Detect which cell encompasses the target text, then output its (x, y) center coordinate. 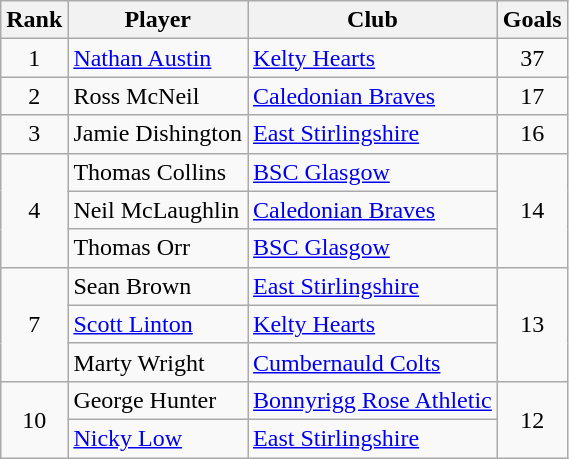
Neil McLaughlin (158, 210)
16 (532, 134)
2 (34, 96)
Bonnyrigg Rose Athletic (373, 400)
4 (34, 210)
Ross McNeil (158, 96)
13 (532, 324)
Goals (532, 20)
Thomas Orr (158, 248)
Scott Linton (158, 324)
Cumbernauld Colts (373, 362)
Nicky Low (158, 438)
12 (532, 419)
1 (34, 58)
Jamie Dishington (158, 134)
14 (532, 210)
3 (34, 134)
7 (34, 324)
Sean Brown (158, 286)
Rank (34, 20)
37 (532, 58)
George Hunter (158, 400)
Nathan Austin (158, 58)
Marty Wright (158, 362)
Thomas Collins (158, 172)
10 (34, 419)
Player (158, 20)
Club (373, 20)
17 (532, 96)
